Scan for the cell matching the given text and deliver its (x, y) coordinate at center. 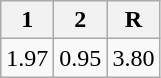
1.97 (28, 58)
3.80 (134, 58)
1 (28, 20)
0.95 (80, 58)
2 (80, 20)
R (134, 20)
